Return [x, y] of the center of cell containing provided text 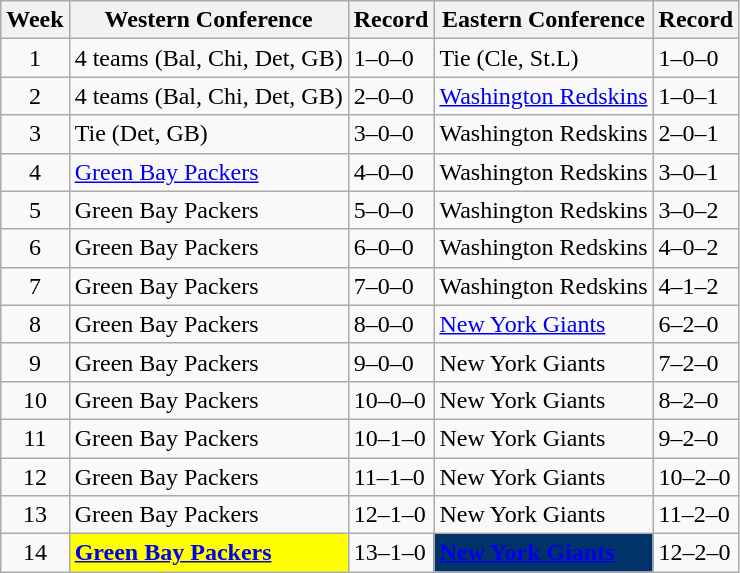
8–0–0 [391, 324]
6–0–0 [391, 248]
3 [35, 134]
1 [35, 58]
2 [35, 96]
3–0–0 [391, 134]
4–1–2 [696, 286]
10–1–0 [391, 438]
4–0–0 [391, 172]
4–0–2 [696, 248]
12–1–0 [391, 515]
7 [35, 286]
1–0–1 [696, 96]
7–0–0 [391, 286]
Week [35, 20]
4 [35, 172]
13–1–0 [391, 553]
Western Conference [208, 20]
12 [35, 477]
8–2–0 [696, 400]
11–2–0 [696, 515]
12–2–0 [696, 553]
6 [35, 248]
3–0–1 [696, 172]
11 [35, 438]
14 [35, 553]
2–0–1 [696, 134]
9–2–0 [696, 438]
6–2–0 [696, 324]
10–0–0 [391, 400]
13 [35, 515]
10–2–0 [696, 477]
9 [35, 362]
5–0–0 [391, 210]
9–0–0 [391, 362]
5 [35, 210]
Tie (Det, GB) [208, 134]
11–1–0 [391, 477]
10 [35, 400]
7–2–0 [696, 362]
Eastern Conference [544, 20]
2–0–0 [391, 96]
Tie (Cle, St.L) [544, 58]
3–0–2 [696, 210]
8 [35, 324]
